Locate the cell with the specified text and output its (X, Y) center coordinate. 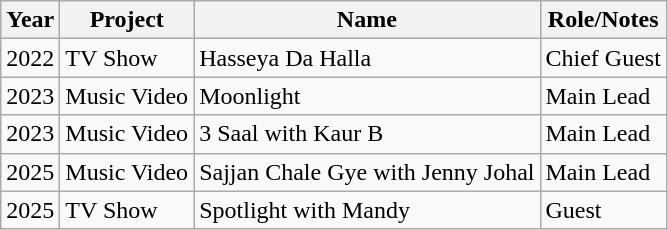
Year (30, 20)
Sajjan Chale Gye with Jenny Johal (367, 172)
Guest (603, 210)
2022 (30, 58)
Chief Guest (603, 58)
Project (127, 20)
3 Saal with Kaur B (367, 134)
Hasseya Da Halla (367, 58)
Role/Notes (603, 20)
Spotlight with Mandy (367, 210)
Moonlight (367, 96)
Name (367, 20)
